Determine the [X, Y] coordinate at the center of the cell enclosing the given text.  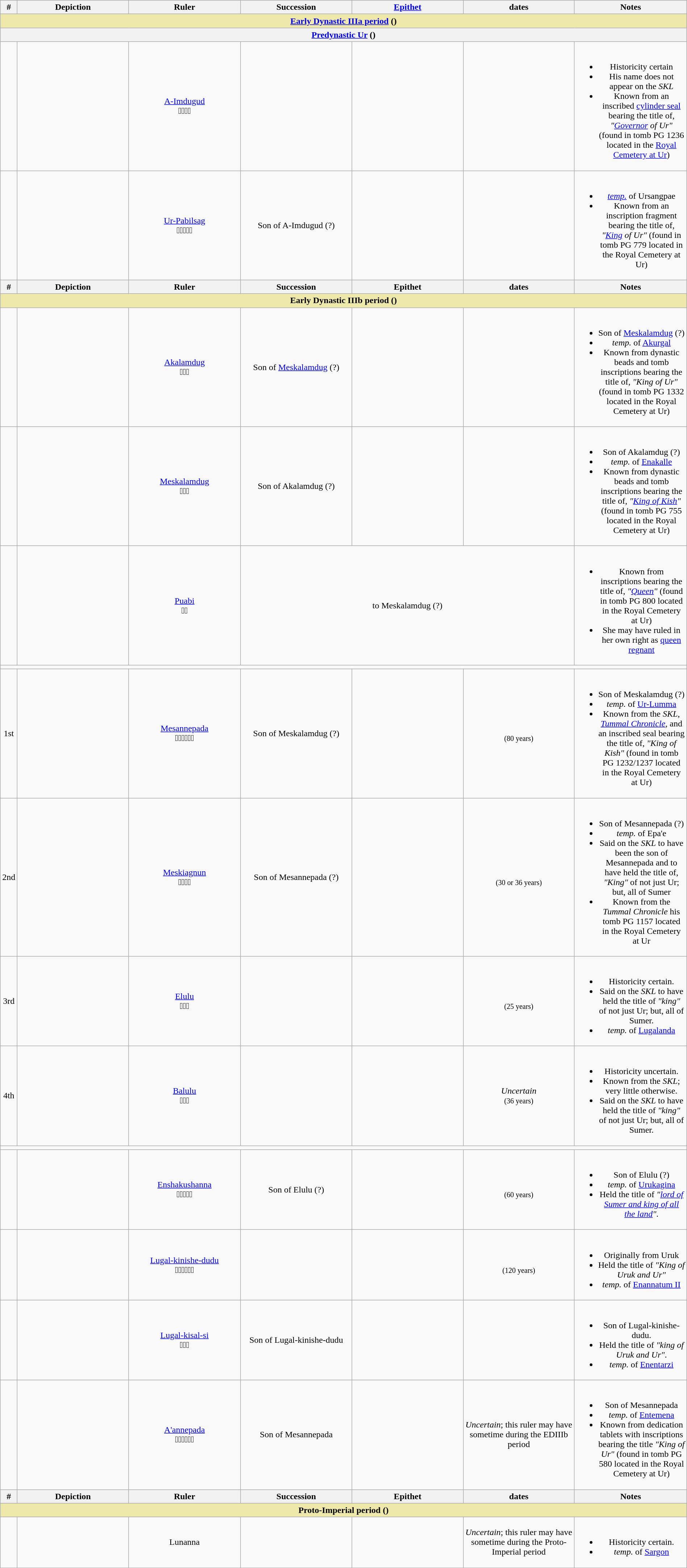
4th [9, 1096]
Son of Mesannepada (?) [296, 877]
Originally from UrukHeld the title of "King of Uruk and Ur"temp. of Enannatum II [630, 1265]
Son of Elulu (?)temp. of UrukaginaHeld the title of "lord of Sumer and king of all the land". [630, 1190]
Ur-Pabilsag𒌨𒀭𒉺𒉋𒊕 [185, 225]
1st [9, 733]
Puabi𒅤𒀜 [185, 605]
Proto-Imperial period () [343, 1510]
(80 years) [519, 733]
A-Imdugud𒀀𒀭𒅎𒂂 [185, 106]
A'annepada𒀀𒀭𒉌𒅆𒊒𒁕 [185, 1435]
Enshakushanna𒂗𒊮𒊨𒀭𒈾 [185, 1190]
Son of Akalamdug (?) [296, 486]
Uncertain(36 years) [519, 1096]
Predynastic Ur () [343, 35]
Mesannepada𒈩𒀭𒉌𒅆𒊒𒁕 [185, 733]
Historicity certain.temp. of Sargon [630, 1542]
Meskalamdug𒈩𒌦𒄭 [185, 486]
Lugal-kinishe-dudu𒈗𒆠𒉌𒂠𒌌𒌌 [185, 1265]
Son of Elulu (?) [296, 1190]
(30 or 36 years) [519, 877]
Son of Mesannepada [296, 1435]
Uncertain; this ruler may have sometime during the EDIIIb period [519, 1435]
(60 years) [519, 1190]
(25 years) [519, 1001]
Elulu𒂊𒇻𒇻 [185, 1001]
Son of A-Imdugud (?) [296, 225]
Meskiagnun𒈩𒆠𒉘𒉣 [185, 877]
Historicity uncertain.Known from the SKL; very little otherwise.Said on the SKL to have held the title of "king" of not just Ur; but, all of Sumer. [630, 1096]
Son of Lugal-kinishe-dudu.Held the title of "king of Uruk and Ur".temp. of Enentarzi [630, 1340]
2nd [9, 877]
(120 years) [519, 1265]
temp. of UrsangpaeKnown from an inscription fragment bearing the title of, "King of Ur" (found in tomb PG 779 located in the Royal Cemetery at Ur) [630, 225]
to Meskalamdug (?) [407, 605]
Uncertain; this ruler may have sometime during the Proto-Imperial period [519, 1542]
Early Dynastic IIIb period () [343, 301]
Balulu𒁀𒇻𒇻 [185, 1096]
Son of Lugal-kinishe-dudu [296, 1340]
Akalamdug𒀀𒌦𒄭 [185, 367]
Lunanna [185, 1542]
Early Dynastic IIIa period () [343, 21]
Historicity certain.Said on the SKL to have held the title of "king" of not just Ur; but, all of Sumer.temp. of Lugalanda [630, 1001]
3rd [9, 1001]
Lugal-kisal-si𒈗𒆦𒋛 [185, 1340]
